Provide the (X, Y) coordinate of the cell's center where the given text is located.  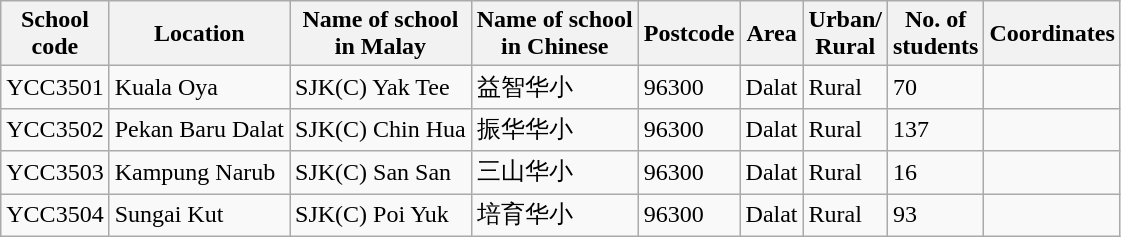
培育华小 (554, 216)
Coordinates (1052, 34)
Schoolcode (55, 34)
三山华小 (554, 172)
Kampung Narub (199, 172)
YCC3502 (55, 130)
YCC3504 (55, 216)
Urban/Rural (845, 34)
YCC3503 (55, 172)
YCC3501 (55, 88)
Pekan Baru Dalat (199, 130)
16 (935, 172)
SJK(C) San San (381, 172)
93 (935, 216)
No. ofstudents (935, 34)
Kuala Oya (199, 88)
益智华小 (554, 88)
Name of schoolin Chinese (554, 34)
SJK(C) Yak Tee (381, 88)
Sungai Kut (199, 216)
振华华小 (554, 130)
70 (935, 88)
SJK(C) Poi Yuk (381, 216)
137 (935, 130)
Location (199, 34)
Postcode (689, 34)
SJK(C) Chin Hua (381, 130)
Area (772, 34)
Name of schoolin Malay (381, 34)
